Locate the cell with the specified text and output its (X, Y) center coordinate. 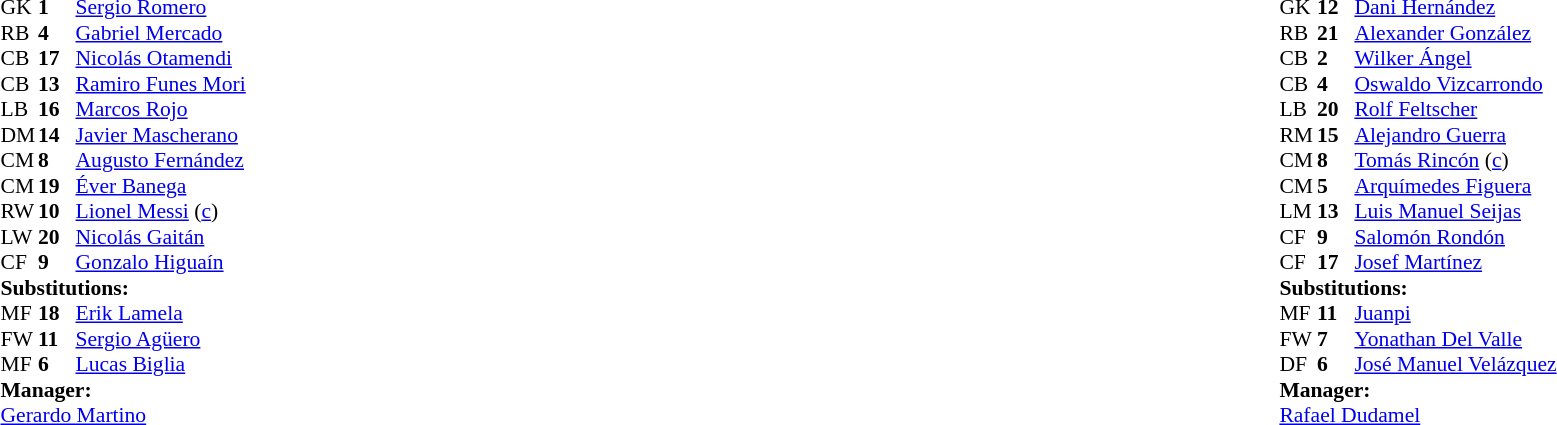
Ramiro Funes Mori (161, 84)
Tomás Rincón (c) (1455, 161)
Gabriel Mercado (161, 33)
14 (57, 135)
Augusto Fernández (161, 161)
José Manuel Velázquez (1455, 365)
Luis Manuel Seijas (1455, 211)
15 (1336, 135)
Alejandro Guerra (1455, 135)
16 (57, 109)
Josef Martínez (1455, 263)
LW (19, 237)
10 (57, 211)
5 (1336, 186)
Rolf Feltscher (1455, 109)
Lucas Biglia (161, 365)
Éver Banega (161, 186)
2 (1336, 59)
DM (19, 135)
Javier Mascherano (161, 135)
Sergio Agüero (161, 339)
Erik Lamela (161, 313)
21 (1336, 33)
7 (1336, 339)
Juanpi (1455, 313)
RW (19, 211)
Oswaldo Vizcarrondo (1455, 84)
19 (57, 186)
Yonathan Del Valle (1455, 339)
Salomón Rondón (1455, 237)
Nicolás Otamendi (161, 59)
18 (57, 313)
DF (1298, 365)
Arquímedes Figuera (1455, 186)
Nicolás Gaitán (161, 237)
Marcos Rojo (161, 109)
LM (1298, 211)
Lionel Messi (c) (161, 211)
Gonzalo Higuaín (161, 263)
RM (1298, 135)
Alexander González (1455, 33)
Wilker Ángel (1455, 59)
